Output the [x, y] coordinate of the center of the cell containing the given text.  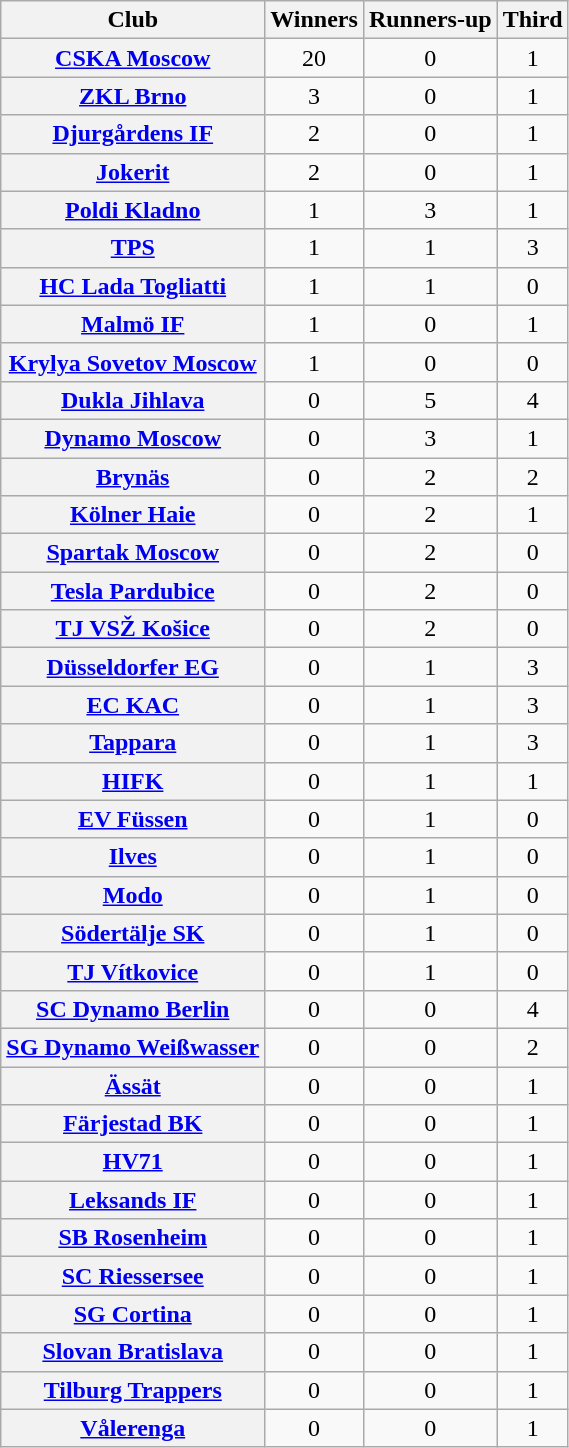
SG Dynamo Weißwasser [133, 1047]
HC Lada Togliatti [133, 286]
Södertälje SK [133, 933]
Djurgårdens IF [133, 134]
EC KAC [133, 705]
Leksands IF [133, 1200]
EV Füssen [133, 819]
SB Rosenheim [133, 1238]
HV71 [133, 1162]
Modo [133, 895]
5 [430, 400]
20 [314, 58]
TJ Vítkovice [133, 971]
Tilburg Trappers [133, 1390]
Dukla Jihlava [133, 400]
ZKL Brno [133, 96]
Tappara [133, 743]
Ilves [133, 857]
Vålerenga [133, 1428]
Dynamo Moscow [133, 438]
Tesla Pardubice [133, 591]
Färjestad BK [133, 1124]
Kölner Haie [133, 515]
Winners [314, 20]
Spartak Moscow [133, 553]
Düsseldorfer EG [133, 667]
SC Riessersee [133, 1276]
SC Dynamo Berlin [133, 1009]
Krylya Sovetov Moscow [133, 362]
Poldi Kladno [133, 210]
TJ VSŽ Košice [133, 629]
HIFK [133, 781]
Ässät [133, 1085]
Third [532, 20]
SG Cortina [133, 1314]
Jokerit [133, 172]
Malmö IF [133, 324]
Runners-up [430, 20]
Slovan Bratislava [133, 1352]
CSKA Moscow [133, 58]
TPS [133, 248]
Club [133, 20]
Brynäs [133, 477]
